For the text-containing cell, return its midpoint in (x, y) coordinate format. 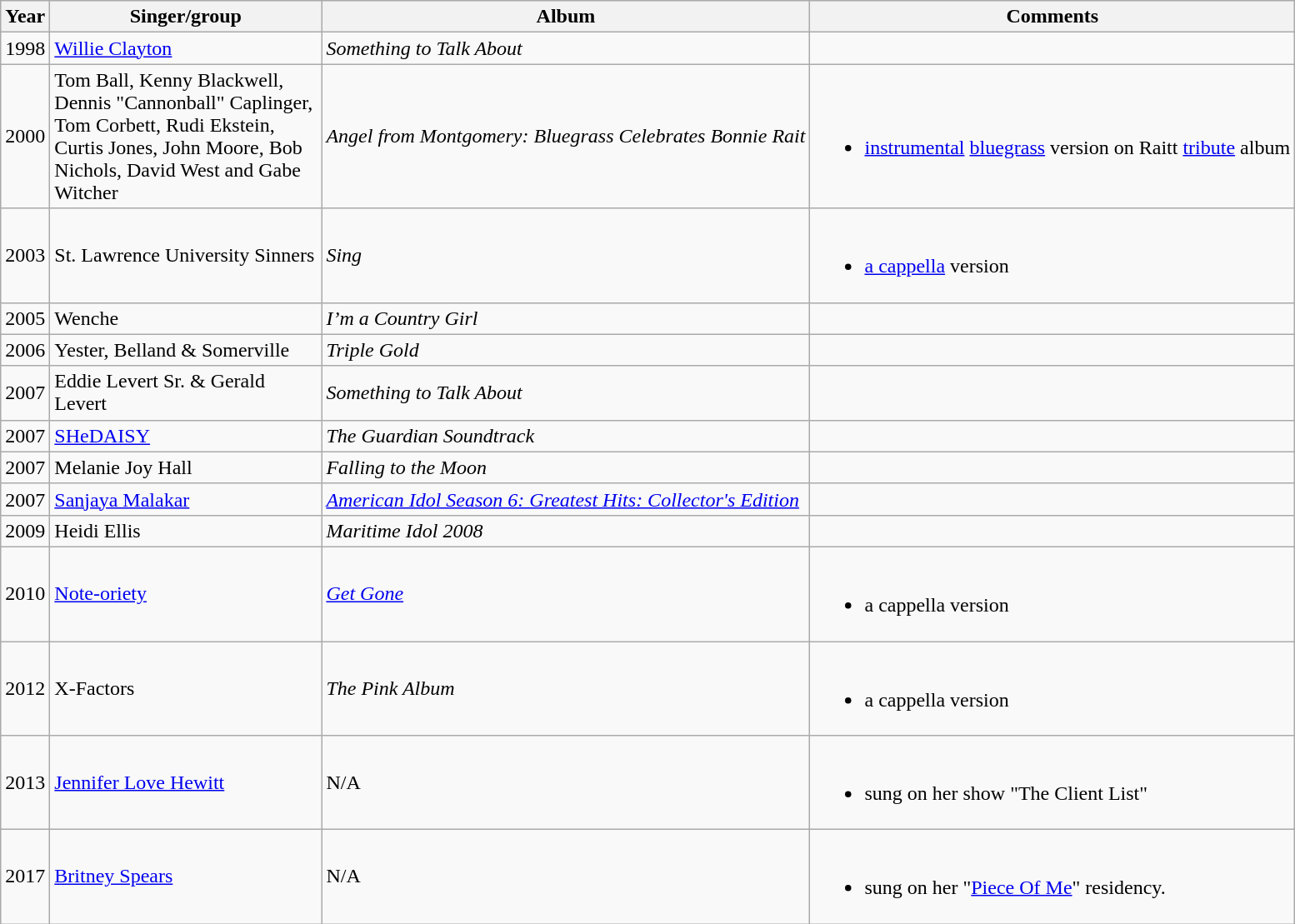
Jennifer Love Hewitt (186, 783)
Heidi Ellis (186, 531)
2010 (25, 593)
Sing (566, 255)
American Idol Season 6: Greatest Hits: Collector's Edition (566, 499)
Yester, Belland & Somerville (186, 350)
Singer/group (186, 17)
2005 (25, 318)
I’m a Country Girl (566, 318)
St. Lawrence University Sinners (186, 255)
Eddie Levert Sr. & Gerald Levert (186, 393)
2000 (25, 137)
Get Gone (566, 593)
Comments (1052, 17)
sung on her "Piece Of Me" residency. (1052, 877)
Falling to the Moon (566, 467)
SHeDAISY (186, 436)
Album (566, 17)
Maritime Idol 2008 (566, 531)
The Guardian Soundtrack (566, 436)
2017 (25, 877)
Willie Clayton (186, 48)
2003 (25, 255)
instrumental bluegrass version on Raitt tribute album (1052, 137)
2009 (25, 531)
Sanjaya Malakar (186, 499)
Triple Gold (566, 350)
1998 (25, 48)
Year (25, 17)
2012 (25, 688)
2006 (25, 350)
Britney Spears (186, 877)
2013 (25, 783)
The Pink Album (566, 688)
Angel from Montgomery: Bluegrass Celebrates Bonnie Rait (566, 137)
sung on her show "The Client List" (1052, 783)
Melanie Joy Hall (186, 467)
Note-oriety (186, 593)
X-Factors (186, 688)
Wenche (186, 318)
